Determine the (x, y) coordinate at the center of the cell enclosing the given text.  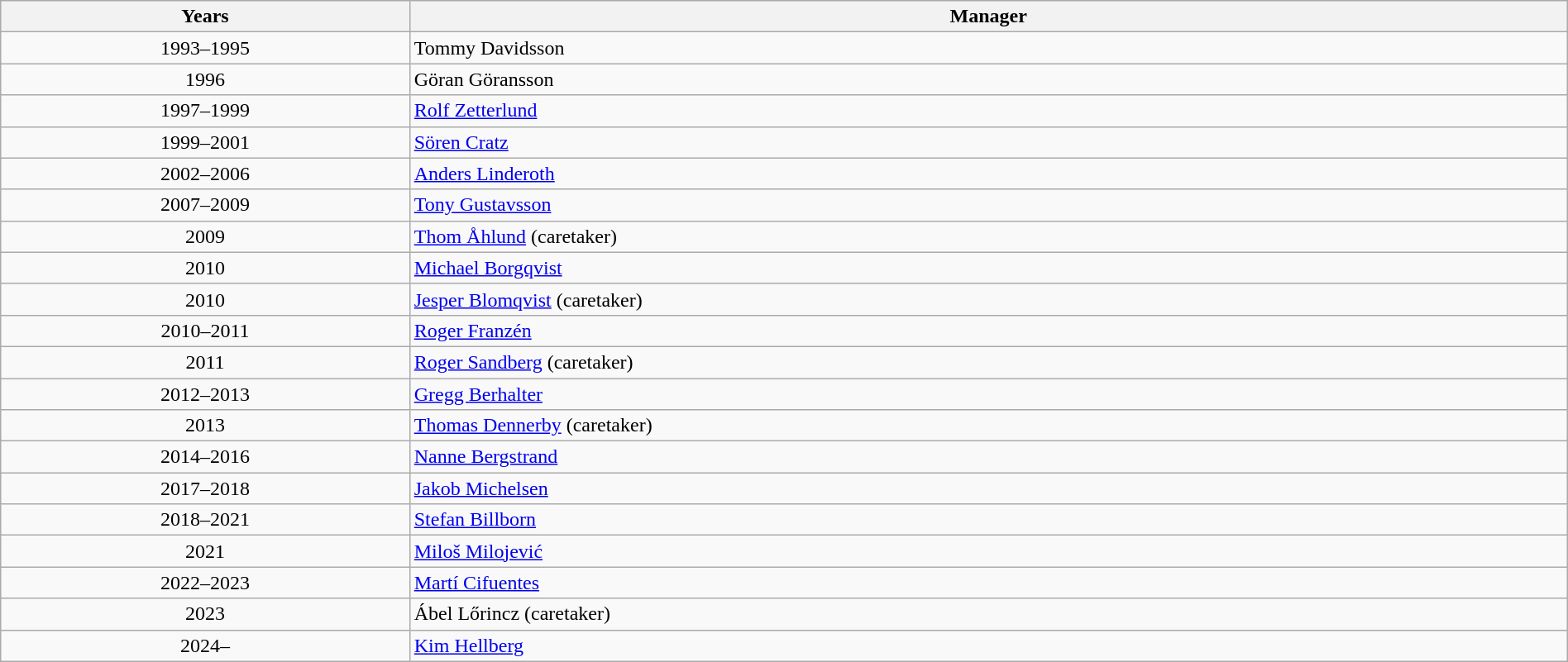
2023 (205, 614)
Manager (988, 17)
Tony Gustavsson (988, 205)
Stefan Billborn (988, 520)
Gregg Berhalter (988, 394)
Roger Franzén (988, 331)
2021 (205, 551)
Michael Borgqvist (988, 268)
Miloš Milojević (988, 551)
Tommy Davidsson (988, 48)
Ábel Lőrincz (caretaker) (988, 614)
2011 (205, 362)
1999–2001 (205, 142)
Thom Åhlund (caretaker) (988, 236)
2014–2016 (205, 457)
Thomas Dennerby (caretaker) (988, 426)
Rolf Zetterlund (988, 111)
2024– (205, 645)
2017–2018 (205, 488)
Göran Göransson (988, 79)
1997–1999 (205, 111)
2002–2006 (205, 174)
1996 (205, 79)
2009 (205, 236)
Nanne Bergstrand (988, 457)
2022–2023 (205, 583)
2007–2009 (205, 205)
Sören Cratz (988, 142)
Roger Sandberg (caretaker) (988, 362)
Kim Hellberg (988, 645)
Martí Cifuentes (988, 583)
2012–2013 (205, 394)
2013 (205, 426)
Jakob Michelsen (988, 488)
1993–1995 (205, 48)
2018–2021 (205, 520)
Jesper Blomqvist (caretaker) (988, 299)
2010–2011 (205, 331)
Years (205, 17)
Anders Linderoth (988, 174)
